Pinpoint the cell where the given text exists, returning its (x, y) midpoint coordinate. 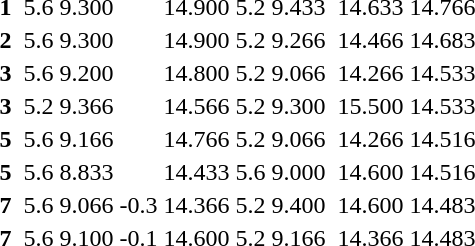
14.900 (196, 40)
9.200 (86, 73)
9.000 (298, 172)
-0.3 (138, 205)
9.400 (298, 205)
15.500 (370, 106)
14.366 (196, 205)
14.800 (196, 73)
14.433 (196, 172)
8.833 (86, 172)
9.366 (86, 106)
9.166 (86, 139)
9.266 (298, 40)
14.566 (196, 106)
14.466 (370, 40)
14.766 (196, 139)
